Detect which cell encompasses the target text, then output its (X, Y) center coordinate. 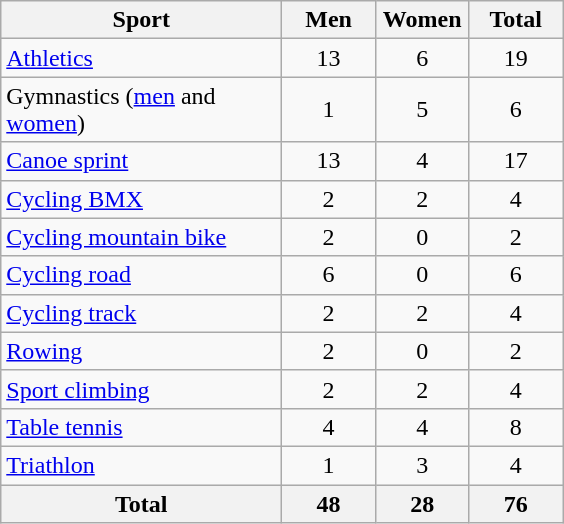
Cycling road (142, 275)
Gymnastics (men and women) (142, 110)
28 (422, 503)
Rowing (142, 351)
Athletics (142, 58)
76 (516, 503)
Table tennis (142, 427)
Cycling mountain bike (142, 237)
17 (516, 161)
Sport climbing (142, 389)
8 (516, 427)
Sport (142, 20)
19 (516, 58)
5 (422, 110)
48 (329, 503)
Canoe sprint (142, 161)
Cycling BMX (142, 199)
3 (422, 465)
Women (422, 20)
Triathlon (142, 465)
Cycling track (142, 313)
Men (329, 20)
